For the text-containing cell, return its midpoint in (x, y) coordinate format. 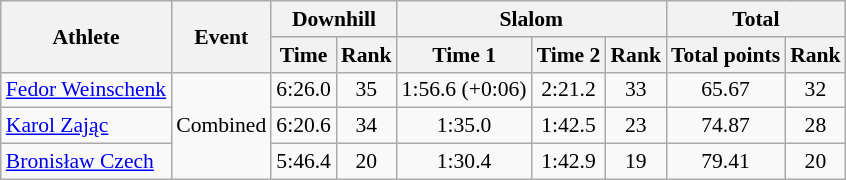
1:35.0 (464, 126)
1:42.9 (569, 162)
Karol Zając (86, 126)
32 (816, 90)
Fedor Weinschenk (86, 90)
6:26.0 (304, 90)
Time 1 (464, 55)
35 (366, 90)
5:46.4 (304, 162)
Time (304, 55)
33 (636, 90)
Downhill (334, 19)
1:56.6 (+0:06) (464, 90)
79.41 (726, 162)
Combined (221, 126)
Event (221, 36)
19 (636, 162)
1:42.5 (569, 126)
23 (636, 126)
6:20.6 (304, 126)
28 (816, 126)
Total (756, 19)
65.67 (726, 90)
Slalom (532, 19)
34 (366, 126)
Total points (726, 55)
Time 2 (569, 55)
Bronisław Czech (86, 162)
2:21.2 (569, 90)
Athlete (86, 36)
1:30.4 (464, 162)
74.87 (726, 126)
